Output the (X, Y) coordinate of the center of the cell containing the given text.  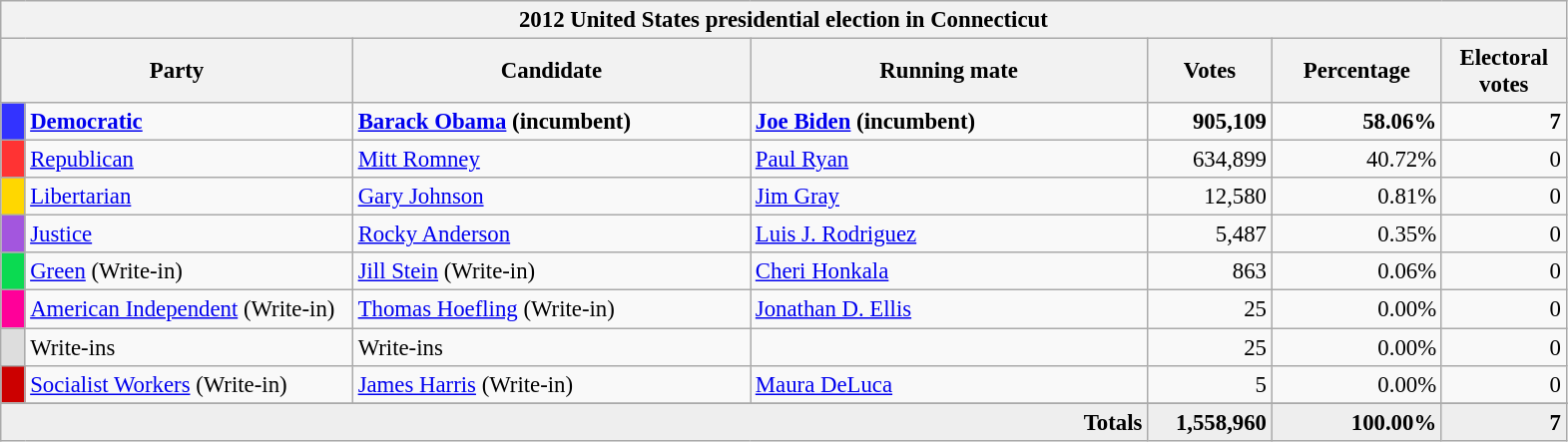
Republican (189, 160)
Jim Gray (949, 197)
1,558,960 (1210, 422)
Cheri Honkala (949, 272)
Libertarian (189, 197)
Rocky Anderson (551, 234)
2012 United States presidential election in Connecticut (784, 20)
634,899 (1210, 160)
Mitt Romney (551, 160)
0.35% (1356, 234)
Candidate (551, 72)
Jonathan D. Ellis (949, 309)
5,487 (1210, 234)
Gary Johnson (551, 197)
Totals (575, 422)
0.81% (1356, 197)
Electoral votes (1503, 72)
863 (1210, 272)
Percentage (1356, 72)
58.06% (1356, 122)
100.00% (1356, 422)
Running mate (949, 72)
Party (178, 72)
12,580 (1210, 197)
Joe Biden (incumbent) (949, 122)
Votes (1210, 72)
Barack Obama (incumbent) (551, 122)
Jill Stein (Write-in) (551, 272)
Paul Ryan (949, 160)
Green (Write-in) (189, 272)
5 (1210, 384)
Democratic (189, 122)
Socialist Workers (Write-in) (189, 384)
James Harris (Write-in) (551, 384)
40.72% (1356, 160)
905,109 (1210, 122)
Thomas Hoefling (Write-in) (551, 309)
0.06% (1356, 272)
Maura DeLuca (949, 384)
Justice (189, 234)
American Independent (Write-in) (189, 309)
Luis J. Rodriguez (949, 234)
